Scan for the cell matching the given text and deliver its [x, y] coordinate at center. 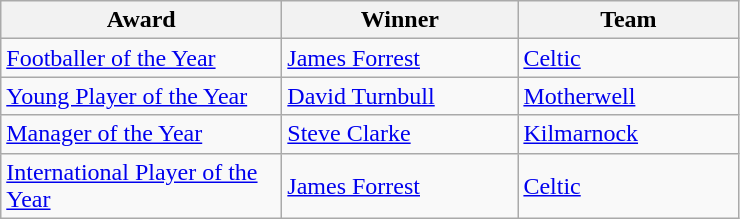
Manager of the Year [142, 134]
David Turnbull [400, 96]
Award [142, 20]
Steve Clarke [400, 134]
Winner [400, 20]
Young Player of the Year [142, 96]
Kilmarnock [628, 134]
Motherwell [628, 96]
Footballer of the Year [142, 58]
Team [628, 20]
International Player of the Year [142, 186]
